Locate the cell with the specified text and output its [x, y] center coordinate. 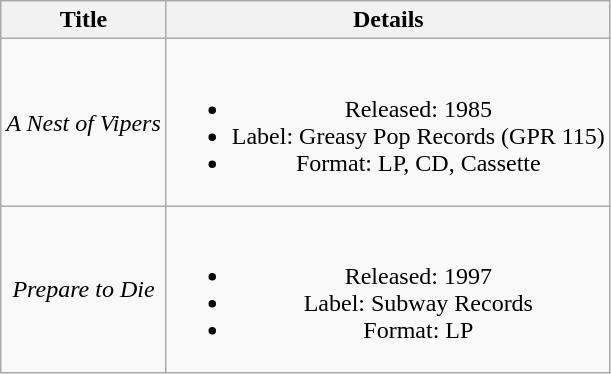
Released: 1997Label: Subway RecordsFormat: LP [388, 290]
A Nest of Vipers [84, 122]
Details [388, 20]
Title [84, 20]
Prepare to Die [84, 290]
Released: 1985Label: Greasy Pop Records (GPR 115)Format: LP, CD, Cassette [388, 122]
